From the cell containing the given text, extract its center point as (x, y) coordinate. 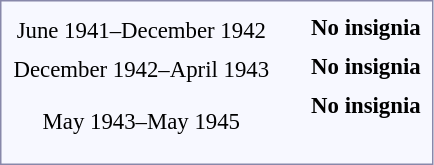
June 1941–December 1942 (142, 30)
December 1942–April 1943 (142, 69)
May 1943–May 1945 (142, 122)
